Extract the (X, Y) coordinate from the center of the cell holding the provided text.  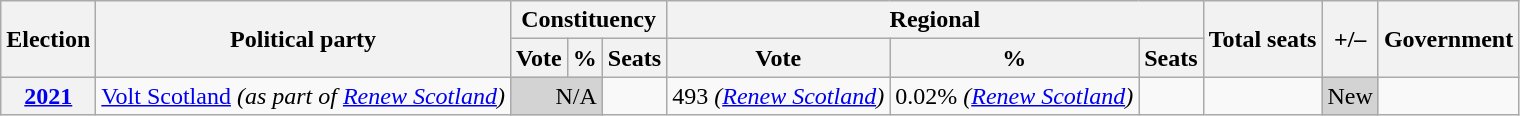
Government (1448, 39)
N/A (556, 96)
+/– (1350, 39)
Volt Scotland (as part of Renew Scotland) (304, 96)
Regional (935, 20)
Total seats (1262, 39)
Constituency (588, 20)
493 (Renew Scotland) (778, 96)
New (1350, 96)
Election (48, 39)
2021 (48, 96)
0.02% (Renew Scotland) (1014, 96)
Political party (304, 39)
